Return the (X, Y) coordinate for the center point of the cell that contains the specified text.  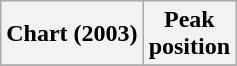
Chart (2003) (72, 34)
Peak position (189, 34)
